From the cell containing the given text, extract its center point as (x, y) coordinate. 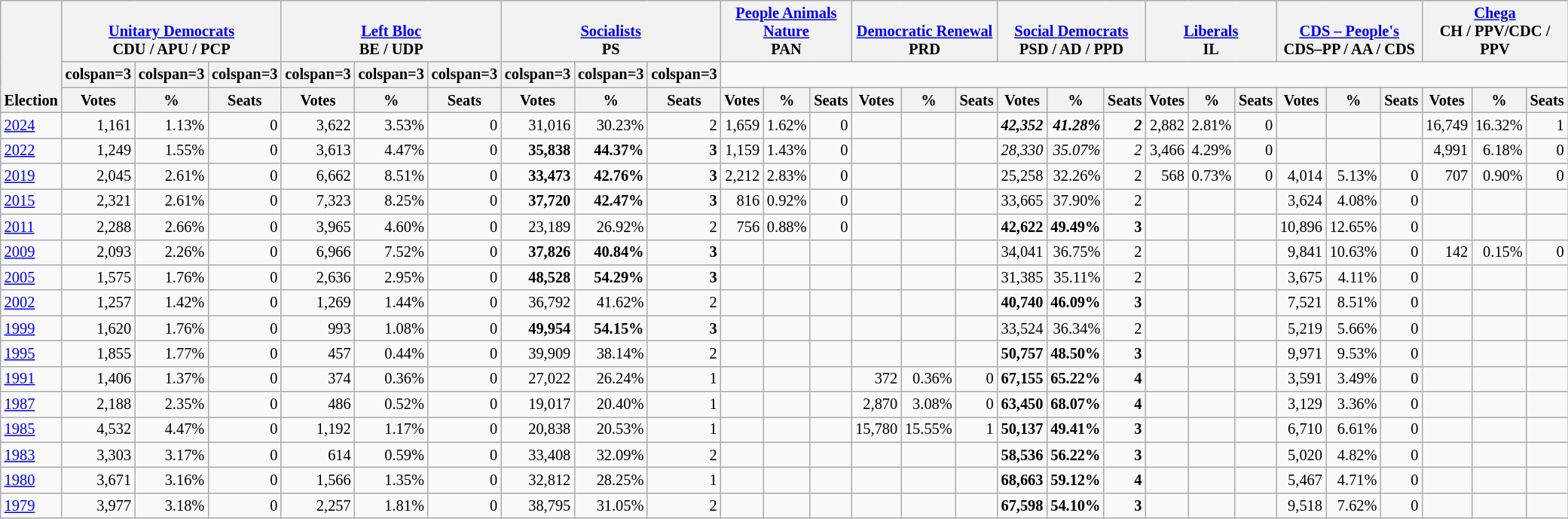
33,665 (1022, 201)
ChegaCH / PPV/CDC / PPV (1495, 31)
6,662 (318, 176)
63,450 (1022, 405)
42,352 (1022, 125)
32.26% (1075, 176)
20.40% (610, 405)
2.83% (787, 176)
40.84% (610, 252)
20.53% (610, 429)
2.35% (172, 405)
34,041 (1022, 252)
1987 (32, 405)
7,323 (318, 201)
35.11% (1075, 277)
33,473 (538, 176)
16.32% (1499, 125)
Unitary DemocratsCDU / APU / PCP (172, 31)
Social DemocratsPSD / AD / PPD (1071, 31)
4.29% (1212, 151)
1991 (32, 379)
3.18% (172, 505)
2,870 (876, 405)
756 (742, 227)
54.29% (610, 277)
36.34% (1075, 328)
5.13% (1353, 176)
1.08% (392, 328)
1.35% (392, 480)
68,663 (1022, 480)
25,258 (1022, 176)
37,720 (538, 201)
7.62% (1353, 505)
58,536 (1022, 455)
0.92% (787, 201)
6.61% (1353, 429)
37,826 (538, 252)
4,991 (1447, 151)
33,524 (1022, 328)
3,675 (1301, 277)
3,466 (1166, 151)
7.52% (392, 252)
1983 (32, 455)
2,257 (318, 505)
1980 (32, 480)
49.41% (1075, 429)
9,971 (1301, 353)
65.22% (1075, 379)
4,532 (98, 429)
50,137 (1022, 429)
41.28% (1075, 125)
2,093 (98, 252)
42,622 (1022, 227)
15,780 (876, 429)
1,575 (98, 277)
59.12% (1075, 480)
142 (1447, 252)
33,408 (538, 455)
2,882 (1166, 125)
1,566 (318, 480)
2,212 (742, 176)
1.77% (172, 353)
People Animals NaturePAN (787, 31)
49,954 (538, 328)
2011 (32, 227)
2019 (32, 176)
42.76% (610, 176)
3,591 (1301, 379)
LiberalsIL (1211, 31)
816 (742, 201)
0.88% (787, 227)
4.71% (1353, 480)
1.55% (172, 151)
28,330 (1022, 151)
4.11% (1353, 277)
3.53% (392, 125)
1,249 (98, 151)
5,467 (1301, 480)
1.13% (172, 125)
4.08% (1353, 201)
Democratic RenewalPRD (924, 31)
1.81% (392, 505)
9.53% (1353, 353)
2,288 (98, 227)
6,966 (318, 252)
3,671 (98, 480)
1,406 (98, 379)
1985 (32, 429)
36.75% (1075, 252)
0.15% (1499, 252)
3.17% (172, 455)
0.73% (1212, 176)
48,528 (538, 277)
35.07% (1075, 151)
31,016 (538, 125)
1.62% (787, 125)
3,965 (318, 227)
28.25% (610, 480)
54.10% (1075, 505)
372 (876, 379)
1,269 (318, 303)
41.62% (610, 303)
993 (318, 328)
7,521 (1301, 303)
3,622 (318, 125)
1.17% (392, 429)
1.37% (172, 379)
SocialistsPS (611, 31)
2005 (32, 277)
3.36% (1353, 405)
9,518 (1301, 505)
2024 (32, 125)
19,017 (538, 405)
38.14% (610, 353)
3,613 (318, 151)
1,257 (98, 303)
2009 (32, 252)
2.95% (392, 277)
6.18% (1499, 151)
32.09% (610, 455)
2002 (32, 303)
568 (1166, 176)
26.24% (610, 379)
Left BlocBE / UDP (391, 31)
2,045 (98, 176)
10,896 (1301, 227)
3,303 (98, 455)
3,624 (1301, 201)
9,841 (1301, 252)
374 (318, 379)
1995 (32, 353)
2.26% (172, 252)
44.37% (610, 151)
1.42% (172, 303)
3.16% (172, 480)
31,385 (1022, 277)
8.25% (392, 201)
Election (32, 56)
26.92% (610, 227)
36,792 (538, 303)
56.22% (1075, 455)
68.07% (1075, 405)
1,192 (318, 429)
6,710 (1301, 429)
3.49% (1353, 379)
10.63% (1353, 252)
2,321 (98, 201)
12.65% (1353, 227)
0.59% (392, 455)
CDS – People'sCDS–PP / AA / CDS (1349, 31)
486 (318, 405)
4,014 (1301, 176)
1999 (32, 328)
5,219 (1301, 328)
35,838 (538, 151)
3,129 (1301, 405)
32,812 (538, 480)
20,838 (538, 429)
49.49% (1075, 227)
1,159 (742, 151)
1.43% (787, 151)
30.23% (610, 125)
2022 (32, 151)
0.52% (392, 405)
1,659 (742, 125)
1979 (32, 505)
5.66% (1353, 328)
5,020 (1301, 455)
67,155 (1022, 379)
40,740 (1022, 303)
0.90% (1499, 176)
16,749 (1447, 125)
3,977 (98, 505)
67,598 (1022, 505)
0.44% (392, 353)
38,795 (538, 505)
2,636 (318, 277)
46.09% (1075, 303)
614 (318, 455)
31.05% (610, 505)
50,757 (1022, 353)
457 (318, 353)
15.55% (928, 429)
707 (1447, 176)
1,620 (98, 328)
23,189 (538, 227)
54.15% (610, 328)
42.47% (610, 201)
2.81% (1212, 125)
2.66% (172, 227)
2015 (32, 201)
1,161 (98, 125)
2,188 (98, 405)
4.82% (1353, 455)
37.90% (1075, 201)
1,855 (98, 353)
1.44% (392, 303)
48.50% (1075, 353)
3.08% (928, 405)
27,022 (538, 379)
39,909 (538, 353)
4.60% (392, 227)
